Output the (x, y) coordinate of the center of the cell containing the given text.  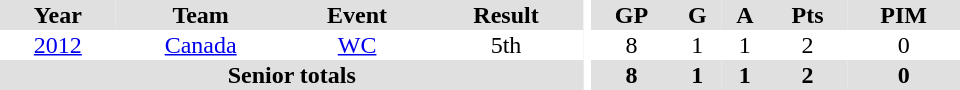
2012 (58, 45)
Pts (808, 15)
Result (506, 15)
A (745, 15)
5th (506, 45)
G (698, 15)
Senior totals (292, 75)
WC (358, 45)
GP (631, 15)
Canada (201, 45)
PIM (904, 15)
Event (358, 15)
Year (58, 15)
Team (201, 15)
